Search for the cell housing the specified text and yield its (x, y) center coordinate. 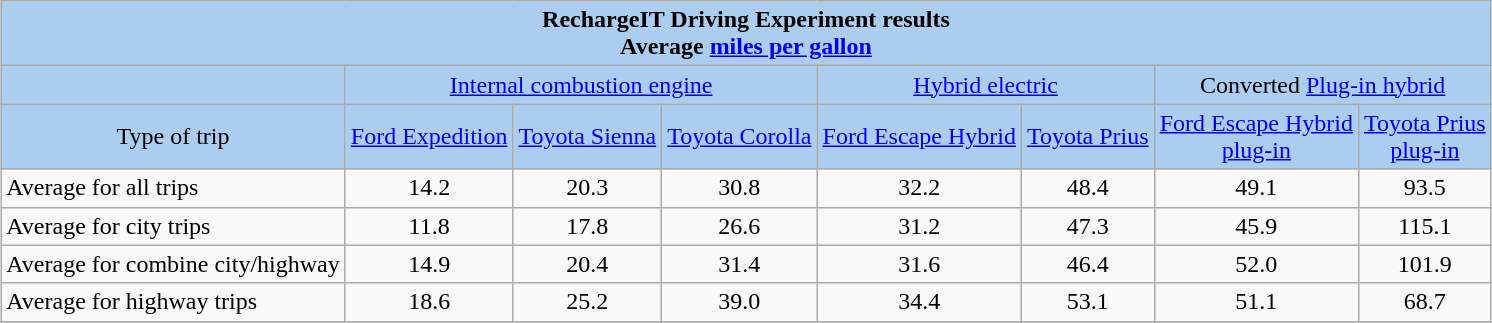
26.6 (740, 226)
101.9 (1424, 264)
Ford Expedition (429, 136)
45.9 (1256, 226)
Average for combine city/highway (174, 264)
93.5 (1424, 188)
Toyota Sienna (588, 136)
39.0 (740, 302)
Toyota Corolla (740, 136)
14.2 (429, 188)
Hybrid electric (986, 85)
49.1 (1256, 188)
31.2 (919, 226)
Ford Escape Hybrid plug-in (1256, 136)
48.4 (1088, 188)
32.2 (919, 188)
Toyota Priusplug-in (1424, 136)
30.8 (740, 188)
46.4 (1088, 264)
17.8 (588, 226)
Type of trip (174, 136)
Internal combustion engine (581, 85)
Ford Escape Hybrid (919, 136)
34.4 (919, 302)
Average for all trips (174, 188)
RechargeIT Driving Experiment resultsAverage miles per gallon (746, 34)
20.4 (588, 264)
Average for highway trips (174, 302)
53.1 (1088, 302)
18.6 (429, 302)
31.4 (740, 264)
115.1 (1424, 226)
47.3 (1088, 226)
14.9 (429, 264)
52.0 (1256, 264)
68.7 (1424, 302)
25.2 (588, 302)
20.3 (588, 188)
Converted Plug-in hybrid (1322, 85)
Toyota Prius (1088, 136)
11.8 (429, 226)
31.6 (919, 264)
51.1 (1256, 302)
Average for city trips (174, 226)
